Extract the [x, y] coordinate from the center of the cell holding the provided text.  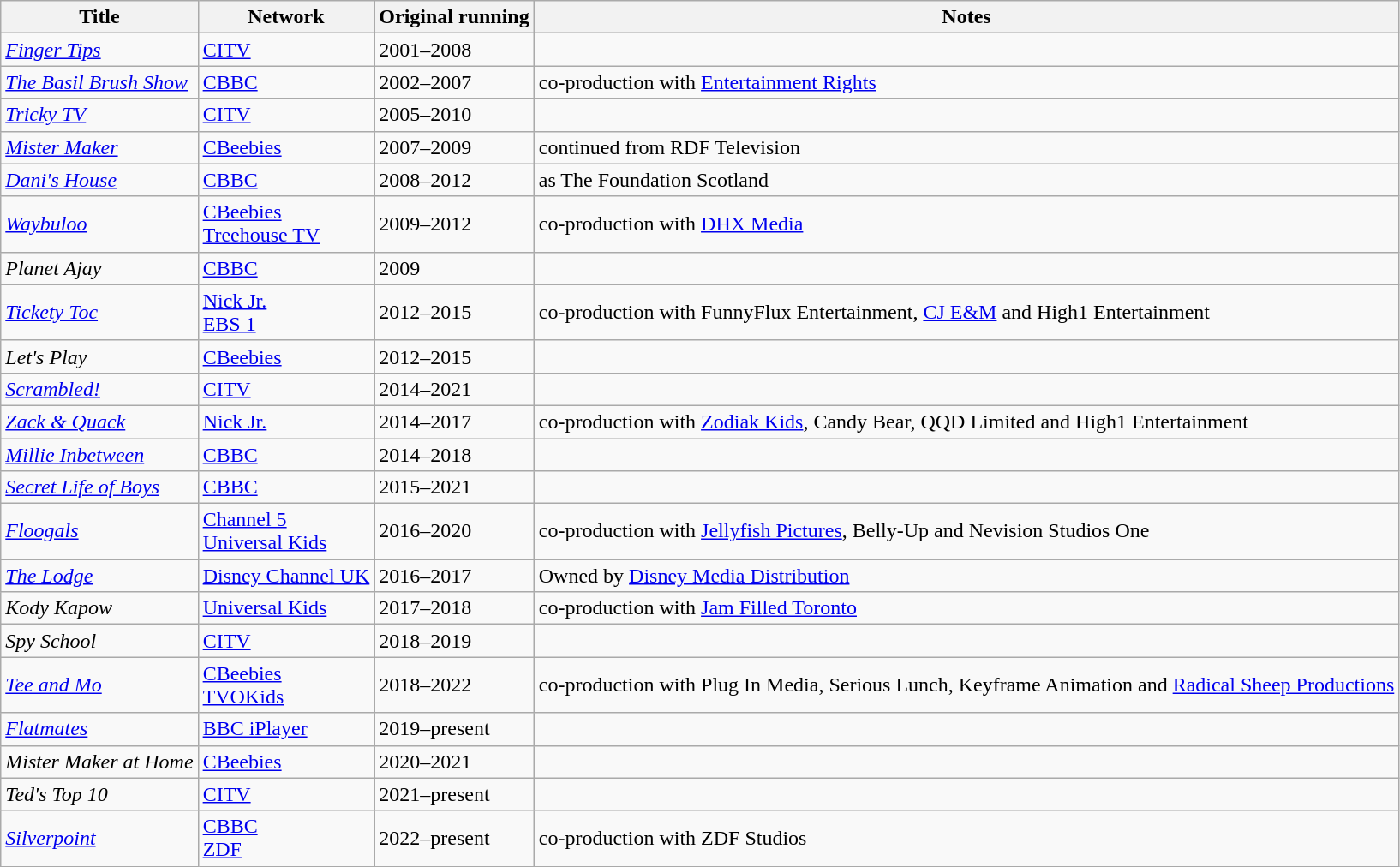
Original running [454, 17]
Tee and Mo [99, 685]
2020–2021 [454, 762]
Title [99, 17]
CBeebiesTVOKids [286, 685]
Channel 5Universal Kids [286, 531]
co-production with DHX Media [966, 224]
Kody Kapow [99, 608]
2017–2018 [454, 608]
2016–2017 [454, 576]
Universal Kids [286, 608]
Millie Inbetween [99, 455]
co-production with Jam Filled Toronto [966, 608]
2001–2008 [454, 50]
Ted's Top 10 [99, 794]
Tickety Toc [99, 312]
Mister Maker at Home [99, 762]
Owned by Disney Media Distribution [966, 576]
Spy School [99, 641]
co-production with ZDF Studios [966, 838]
Nick Jr. [286, 422]
co-production with FunnyFlux Entertainment, CJ E&M and High1 Entertainment [966, 312]
co-production with Zodiak Kids, Candy Bear, QQD Limited and High1 Entertainment [966, 422]
Mister Maker [99, 147]
co-production with Plug In Media, Serious Lunch, Keyframe Animation and Radical Sheep Productions [966, 685]
Let's Play [99, 356]
2019–present [454, 729]
2016–2020 [454, 531]
The Lodge [99, 576]
2002–2007 [454, 82]
2022–present [454, 838]
continued from RDF Television [966, 147]
Zack & Quack [99, 422]
co-production with Entertainment Rights [966, 82]
Silverpoint [99, 838]
2007–2009 [454, 147]
2015–2021 [454, 487]
2021–present [454, 794]
Tricky TV [99, 115]
2009–2012 [454, 224]
Waybuloo [99, 224]
2008–2012 [454, 180]
BBC iPlayer [286, 729]
Flatmates [99, 729]
Secret Life of Boys [99, 487]
Network [286, 17]
2014–2017 [454, 422]
The Basil Brush Show [99, 82]
Floogals [99, 531]
as The Foundation Scotland [966, 180]
co-production with Jellyfish Pictures, Belly-Up and Nevision Studios One [966, 531]
Dani's House [99, 180]
2014–2018 [454, 455]
2018–2022 [454, 685]
Notes [966, 17]
Finger Tips [99, 50]
2009 [454, 268]
Scrambled! [99, 389]
Disney Channel UK [286, 576]
2018–2019 [454, 641]
2014–2021 [454, 389]
CBeebiesTreehouse TV [286, 224]
2005–2010 [454, 115]
Nick Jr.EBS 1 [286, 312]
Planet Ajay [99, 268]
CBBCZDF [286, 838]
